Return [X, Y] of the center of cell containing provided text 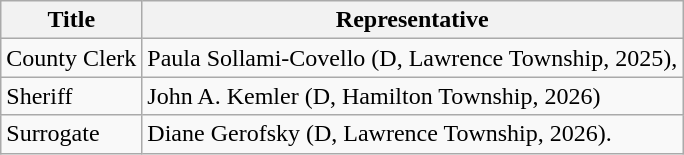
Title [72, 20]
County Clerk [72, 58]
Diane Gerofsky (D, Lawrence Township, 2026). [412, 134]
Surrogate [72, 134]
Sheriff [72, 96]
Paula Sollami-Covello (D, Lawrence Township, 2025), [412, 58]
John A. Kemler (D, Hamilton Township, 2026) [412, 96]
Representative [412, 20]
